Identify which cell holds the provided text, then report its [x, y] central coordinate. 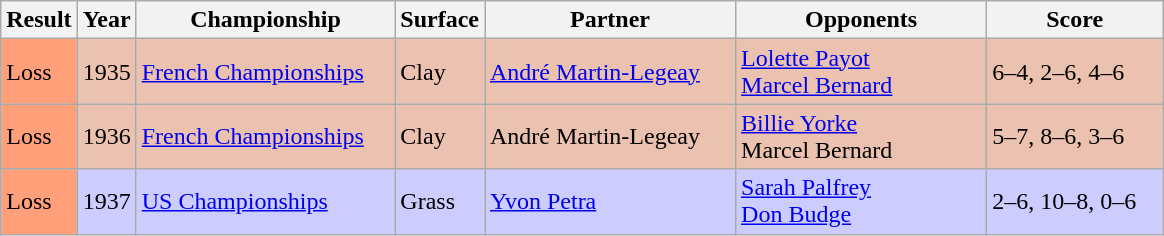
Billie Yorke Marcel Bernard [862, 136]
Result [39, 20]
5–7, 8–6, 3–6 [1075, 136]
Lolette Payot Marcel Bernard [862, 72]
Sarah Palfrey Don Budge [862, 202]
Championship [266, 20]
6–4, 2–6, 4–6 [1075, 72]
Partner [610, 20]
Opponents [862, 20]
Surface [440, 20]
Yvon Petra [610, 202]
2–6, 10–8, 0–6 [1075, 202]
Grass [440, 202]
US Championships [266, 202]
Score [1075, 20]
1935 [106, 72]
1936 [106, 136]
1937 [106, 202]
Year [106, 20]
